Determine the (x, y) coordinate at the center of the cell enclosing the given text.  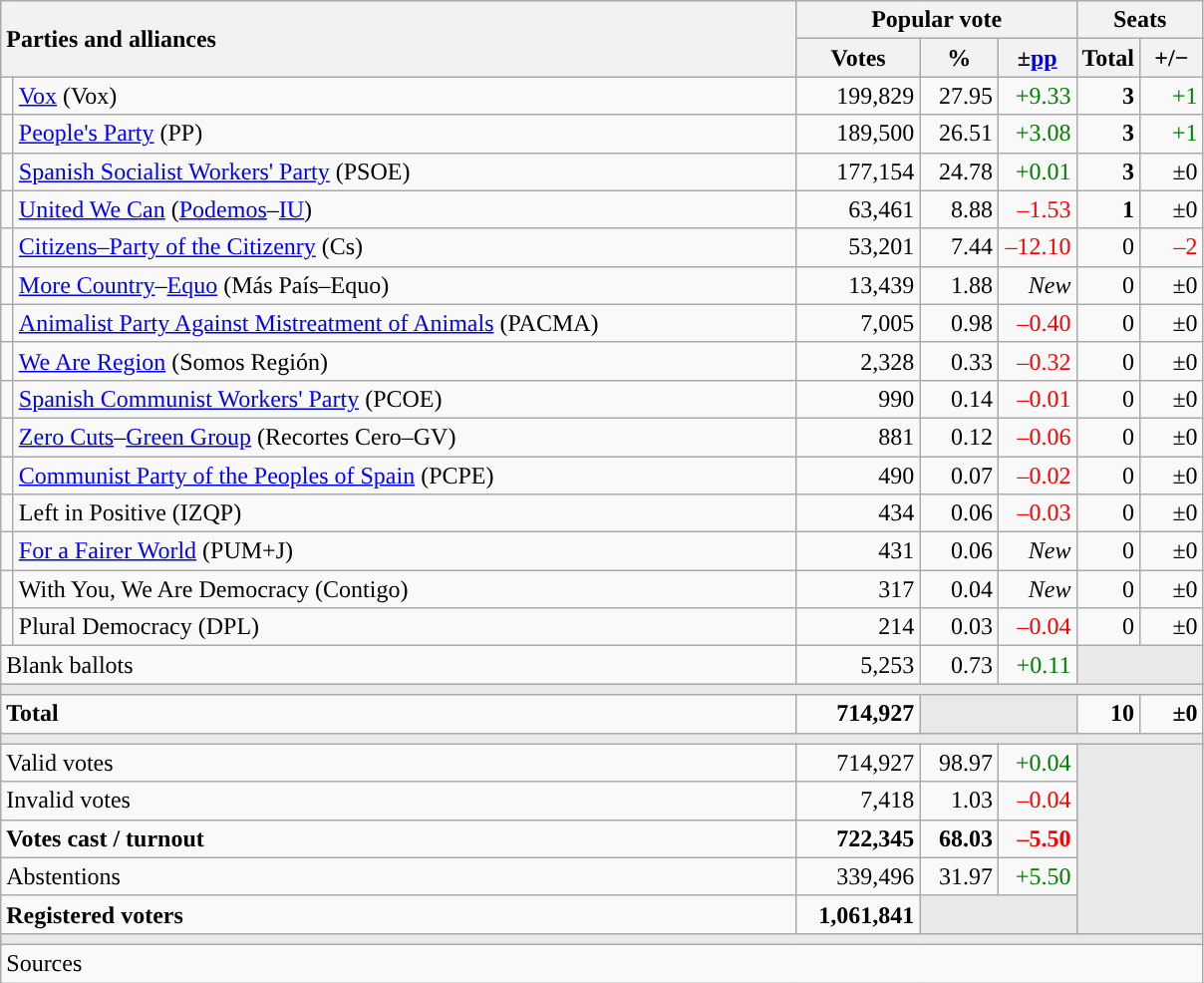
881 (858, 437)
1.03 (959, 801)
10 (1108, 714)
+/− (1172, 58)
0.04 (959, 589)
27.95 (959, 96)
–0.06 (1037, 437)
–12.10 (1037, 247)
Zero Cuts–Green Group (Recortes Cero–GV) (405, 437)
–5.50 (1037, 838)
0.07 (959, 476)
214 (858, 627)
For a Fairer World (PUM+J) (405, 551)
0.14 (959, 399)
Plural Democracy (DPL) (405, 627)
–0.40 (1037, 323)
Seats (1140, 20)
Abstentions (399, 876)
339,496 (858, 876)
More Country–Equo (Más País–Equo) (405, 285)
98.97 (959, 763)
7.44 (959, 247)
+0.04 (1037, 763)
±pp (1037, 58)
1.88 (959, 285)
63,461 (858, 209)
Spanish Socialist Workers' Party (PSOE) (405, 171)
13,439 (858, 285)
189,500 (858, 134)
+3.08 (1037, 134)
Invalid votes (399, 801)
+9.33 (1037, 96)
199,829 (858, 96)
–0.01 (1037, 399)
0.98 (959, 323)
Vox (Vox) (405, 96)
% (959, 58)
–0.02 (1037, 476)
5,253 (858, 665)
People's Party (PP) (405, 134)
–2 (1172, 247)
–0.03 (1037, 513)
+5.50 (1037, 876)
United We Can (Podemos–IU) (405, 209)
Animalist Party Against Mistreatment of Animals (PACMA) (405, 323)
26.51 (959, 134)
722,345 (858, 838)
177,154 (858, 171)
53,201 (858, 247)
0.12 (959, 437)
Valid votes (399, 763)
Communist Party of the Peoples of Spain (PCPE) (405, 476)
7,005 (858, 323)
31.97 (959, 876)
1 (1108, 209)
68.03 (959, 838)
317 (858, 589)
–1.53 (1037, 209)
–0.32 (1037, 361)
Votes (858, 58)
7,418 (858, 801)
Registered voters (399, 914)
Citizens–Party of the Citizenry (Cs) (405, 247)
Blank ballots (399, 665)
Votes cast / turnout (399, 838)
24.78 (959, 171)
With You, We Are Democracy (Contigo) (405, 589)
1,061,841 (858, 914)
Sources (602, 963)
431 (858, 551)
0.73 (959, 665)
490 (858, 476)
Popular vote (937, 20)
0.33 (959, 361)
Parties and alliances (399, 39)
+0.01 (1037, 171)
Left in Positive (IZQP) (405, 513)
434 (858, 513)
2,328 (858, 361)
0.03 (959, 627)
Spanish Communist Workers' Party (PCOE) (405, 399)
+0.11 (1037, 665)
990 (858, 399)
We Are Region (Somos Región) (405, 361)
8.88 (959, 209)
